Determine the (X, Y) coordinate at the center of the cell enclosing the given text.  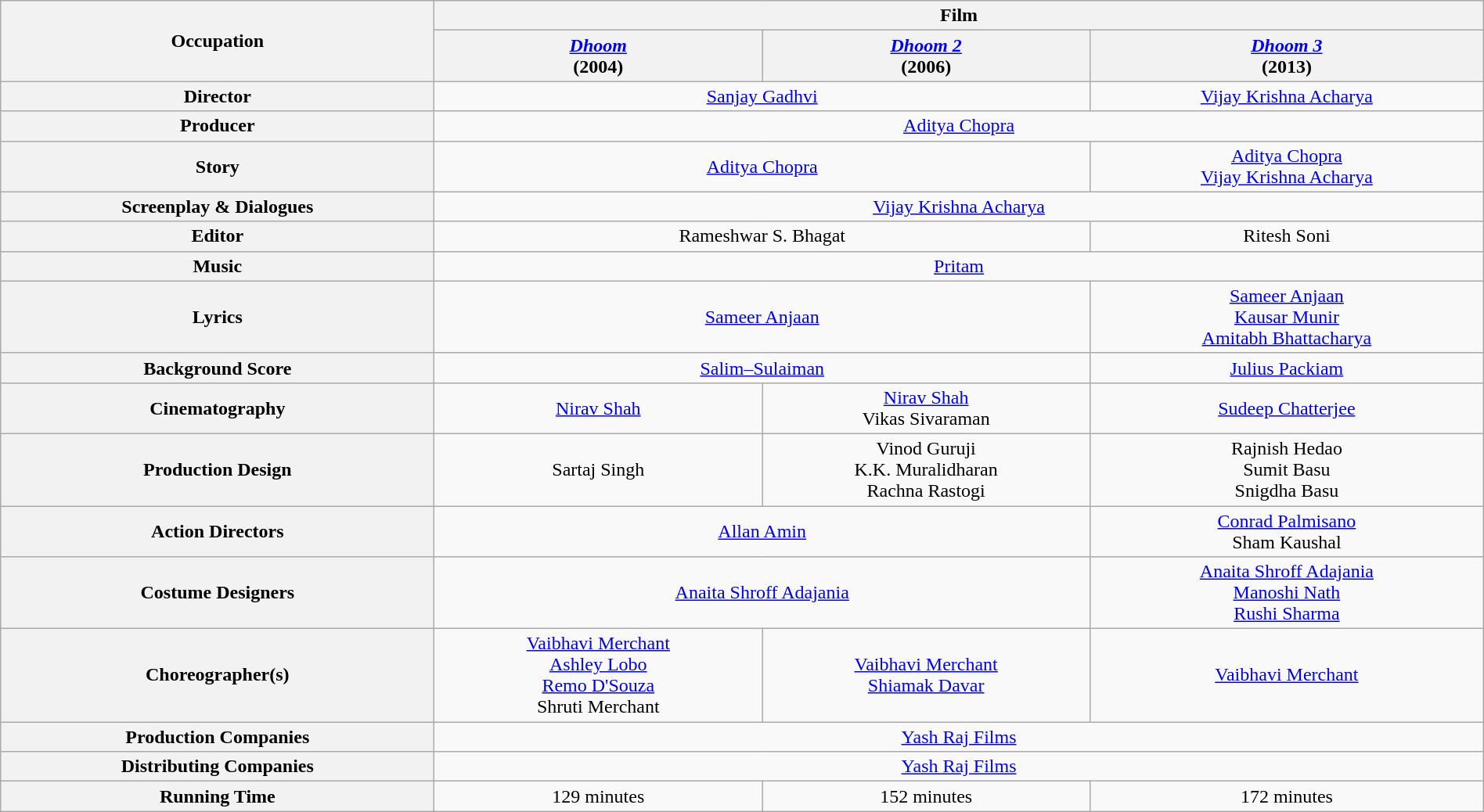
Sameer AnjaanKausar MunirAmitabh Bhattacharya (1287, 317)
Screenplay & Dialogues (218, 207)
Choreographer(s) (218, 676)
Director (218, 96)
Story (218, 166)
Dhoom 3 (2013) (1287, 56)
Sudeep Chatterjee (1287, 408)
Dhoom 2 (2006) (927, 56)
Vaibhavi MerchantShiamak Davar (927, 676)
Anaita Shroff AdajaniaManoshi NathRushi Sharma (1287, 593)
Film (959, 16)
Vinod GurujiK.K. MuralidharanRachna Rastogi (927, 469)
Dhoom (2004) (598, 56)
Background Score (218, 368)
Pritam (959, 266)
Vaibhavi MerchantAshley LoboRemo D'SouzaShruti Merchant (598, 676)
Nirav Shah Vikas Sivaraman (927, 408)
172 minutes (1287, 796)
Music (218, 266)
Costume Designers (218, 593)
Salim–Sulaiman (762, 368)
Action Directors (218, 530)
Sanjay Gadhvi (762, 96)
Rajnish HedaoSumit BasuSnigdha Basu (1287, 469)
Conrad PalmisanoSham Kaushal (1287, 530)
Editor (218, 236)
Distributing Companies (218, 767)
Anaita Shroff Adajania (762, 593)
Ritesh Soni (1287, 236)
Allan Amin (762, 530)
Cinematography (218, 408)
Production Companies (218, 737)
Sartaj Singh (598, 469)
Running Time (218, 796)
Rameshwar S. Bhagat (762, 236)
Production Design (218, 469)
Nirav Shah (598, 408)
Vaibhavi Merchant (1287, 676)
Occupation (218, 41)
Sameer Anjaan (762, 317)
Julius Packiam (1287, 368)
129 minutes (598, 796)
Producer (218, 126)
Aditya ChopraVijay Krishna Acharya (1287, 166)
Lyrics (218, 317)
152 minutes (927, 796)
